Output the (X, Y) coordinate of the center of the cell containing the given text.  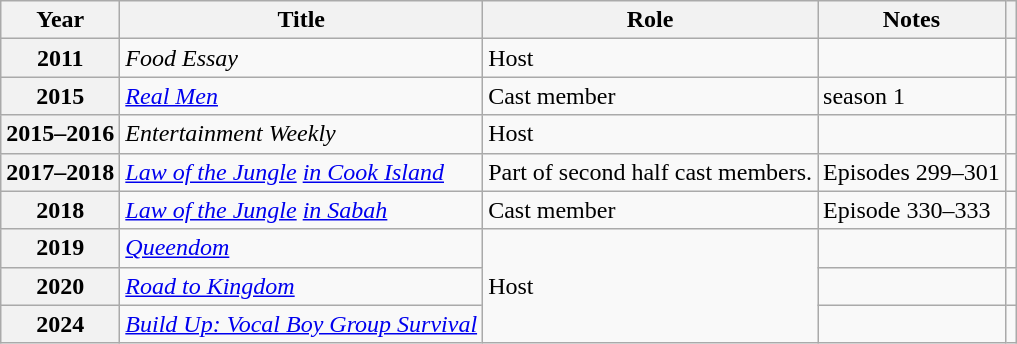
Real Men (302, 96)
Build Up: Vocal Boy Group Survival (302, 324)
2015 (60, 96)
2024 (60, 324)
season 1 (912, 96)
Law of the Jungle in Sabah (302, 210)
Part of second half cast members. (650, 172)
2017–2018 (60, 172)
Notes (912, 20)
Episodes 299–301 (912, 172)
2015–2016 (60, 134)
Episode 330–333 (912, 210)
2019 (60, 248)
Entertainment Weekly (302, 134)
2018 (60, 210)
Road to Kingdom (302, 286)
Queendom (302, 248)
Role (650, 20)
Title (302, 20)
2011 (60, 58)
Law of the Jungle in Cook Island (302, 172)
Year (60, 20)
2020 (60, 286)
Food Essay (302, 58)
